Identify which cell holds the provided text, then report its (x, y) central coordinate. 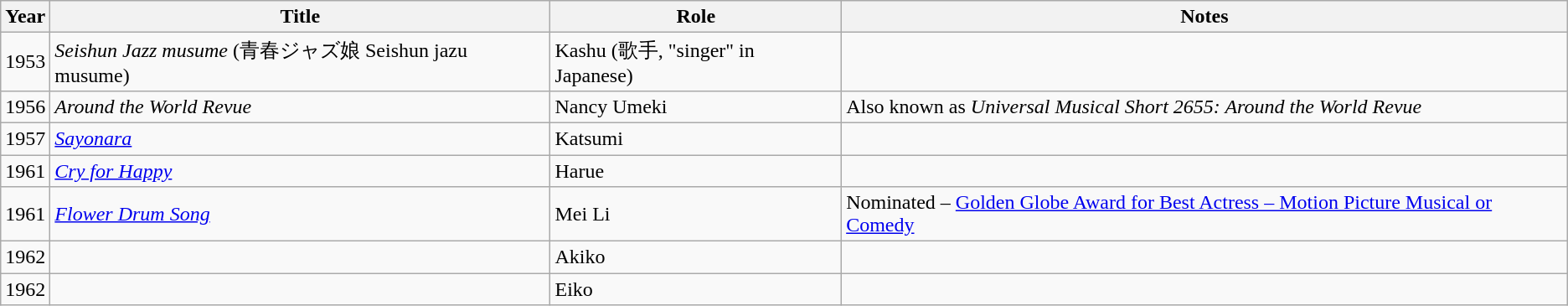
Flower Drum Song (300, 215)
Nancy Umeki (696, 106)
Nominated – Golden Globe Award for Best Actress – Motion Picture Musical or Comedy (1204, 215)
Cry for Happy (300, 170)
Around the World Revue (300, 106)
Harue (696, 170)
Mei Li (696, 215)
1956 (25, 106)
1953 (25, 62)
Notes (1204, 17)
1957 (25, 138)
Akiko (696, 257)
Katsumi (696, 138)
Sayonara (300, 138)
Title (300, 17)
Eiko (696, 289)
Role (696, 17)
Seishun Jazz musume (青春ジャズ娘 Seishun jazu musume) (300, 62)
Kashu (歌手, "singer" in Japanese) (696, 62)
Also known as Universal Musical Short 2655: Around the World Revue (1204, 106)
Year (25, 17)
